Output the [x, y] coordinate of the center of the cell containing the given text.  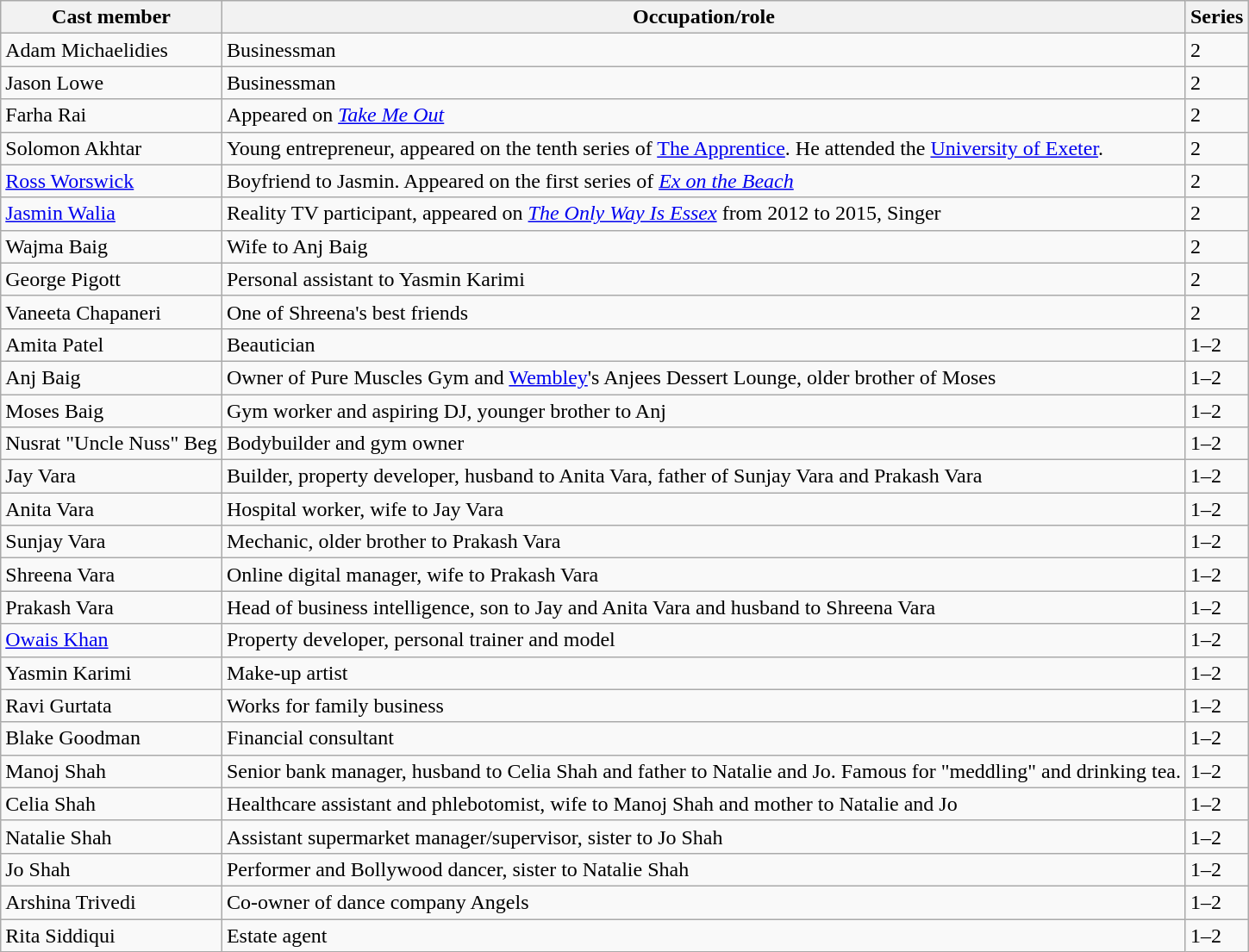
Online digital manager, wife to Prakash Vara [703, 575]
Yasmin Karimi [112, 673]
Beautician [703, 345]
Jasmin Walia [112, 214]
Senior bank manager, husband to Celia Shah and father to Natalie and Jo. Famous for "meddling" and drinking tea. [703, 771]
Anita Vara [112, 509]
Moses Baig [112, 411]
Celia Shah [112, 804]
Young entrepreneur, appeared on the tenth series of The Apprentice. He attended the University of Exeter. [703, 148]
Jason Lowe [112, 83]
Jay Vara [112, 476]
Arshina Trivedi [112, 902]
Mechanic, older brother to Prakash Vara [703, 542]
Manoj Shah [112, 771]
Shreena Vara [112, 575]
Rita Siddiqui [112, 935]
Wajma Baig [112, 246]
Sunjay Vara [112, 542]
Builder, property developer, husband to Anita Vara, father of Sunjay Vara and Prakash Vara [703, 476]
Financial consultant [703, 738]
Nusrat "Uncle Nuss" Beg [112, 444]
Series [1216, 17]
Cast member [112, 17]
Gym worker and aspiring DJ, younger brother to Anj [703, 411]
Boyfriend to Jasmin. Appeared on the first series of Ex on the Beach [703, 181]
Owais Khan [112, 640]
Anj Baig [112, 377]
Vaneeta Chapaneri [112, 312]
Owner of Pure Muscles Gym and Wembley's Anjees Dessert Lounge, older brother of Moses [703, 377]
Make-up artist [703, 673]
Co-owner of dance company Angels [703, 902]
One of Shreena's best friends [703, 312]
Ross Worswick [112, 181]
Appeared on Take Me Out [703, 115]
Prakash Vara [112, 607]
Solomon Akhtar [112, 148]
Assistant supermarket manager/supervisor, sister to Jo Shah [703, 837]
Blake Goodman [112, 738]
Occupation/role [703, 17]
Ravi Gurtata [112, 706]
Farha Rai [112, 115]
Personal assistant to Yasmin Karimi [703, 279]
Hospital worker, wife to Jay Vara [703, 509]
Reality TV participant, appeared on The Only Way Is Essex from 2012 to 2015, Singer [703, 214]
Jo Shah [112, 869]
Head of business intelligence, son to Jay and Anita Vara and husband to Shreena Vara [703, 607]
Performer and Bollywood dancer, sister to Natalie Shah [703, 869]
Healthcare assistant and phlebotomist, wife to Manoj Shah and mother to Natalie and Jo [703, 804]
Property developer, personal trainer and model [703, 640]
Amita Patel [112, 345]
Adam Michaelidies [112, 50]
Bodybuilder and gym owner [703, 444]
George Pigott [112, 279]
Natalie Shah [112, 837]
Estate agent [703, 935]
Works for family business [703, 706]
Wife to Anj Baig [703, 246]
